Find where the given text appears and provide that cell's center as (x, y) coordinate. 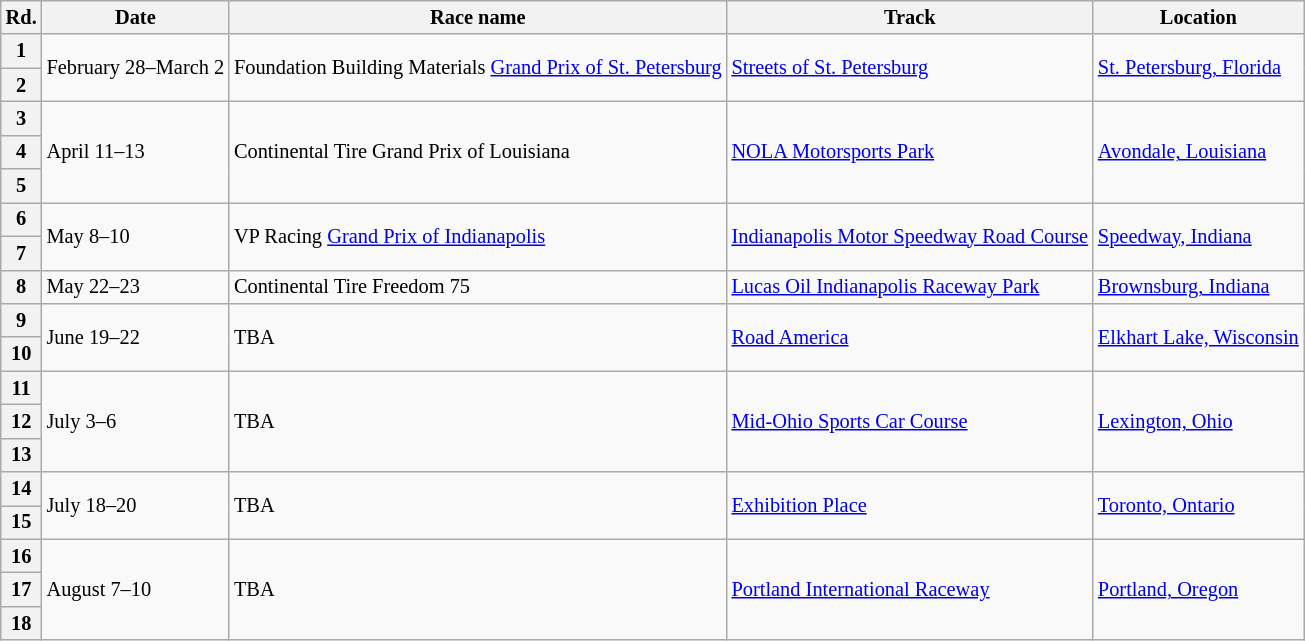
May 8–10 (136, 236)
August 7–10 (136, 590)
Date (136, 17)
13 (22, 455)
2 (22, 85)
Continental Tire Freedom 75 (478, 287)
NOLA Motorsports Park (910, 152)
St. Petersburg, Florida (1198, 68)
April 11–13 (136, 152)
VP Racing Grand Prix of Indianapolis (478, 236)
9 (22, 320)
Track (910, 17)
16 (22, 556)
July 18–20 (136, 506)
Toronto, Ontario (1198, 506)
Road America (910, 336)
Mid-Ohio Sports Car Course (910, 422)
Rd. (22, 17)
Portland International Raceway (910, 590)
3 (22, 118)
July 3–6 (136, 422)
18 (22, 623)
Location (1198, 17)
8 (22, 287)
6 (22, 219)
10 (22, 354)
February 28–March 2 (136, 68)
May 22–23 (136, 287)
Avondale, Louisiana (1198, 152)
Brownsburg, Indiana (1198, 287)
Elkhart Lake, Wisconsin (1198, 336)
Lexington, Ohio (1198, 422)
June 19–22 (136, 336)
Indianapolis Motor Speedway Road Course (910, 236)
12 (22, 421)
7 (22, 253)
15 (22, 522)
4 (22, 152)
1 (22, 51)
Continental Tire Grand Prix of Louisiana (478, 152)
Foundation Building Materials Grand Prix of St. Petersburg (478, 68)
Streets of St. Petersburg (910, 68)
Speedway, Indiana (1198, 236)
14 (22, 489)
Exhibition Place (910, 506)
17 (22, 589)
5 (22, 186)
Portland, Oregon (1198, 590)
11 (22, 388)
Race name (478, 17)
Lucas Oil Indianapolis Raceway Park (910, 287)
